Provide the (X, Y) coordinate of the cell's center where the given text is located.  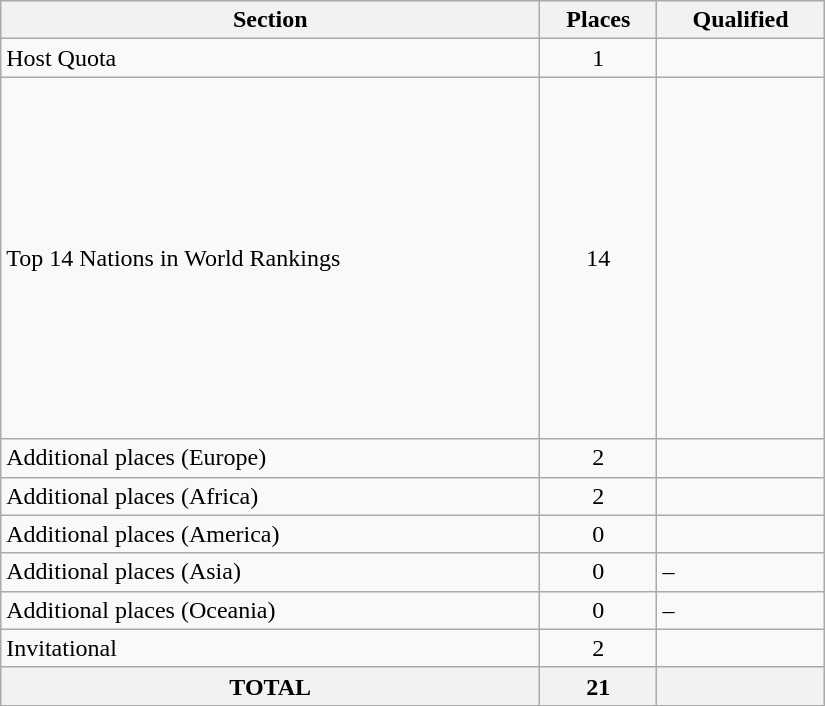
TOTAL (270, 686)
Additional places (Asia) (270, 572)
Invitational (270, 648)
Places (598, 20)
1 (598, 58)
Additional places (Africa) (270, 496)
14 (598, 258)
Additional places (Europe) (270, 458)
Additional places (Oceania) (270, 610)
Qualified (740, 20)
Top 14 Nations in World Rankings (270, 258)
21 (598, 686)
Additional places (America) (270, 534)
Section (270, 20)
Host Quota (270, 58)
